Identify which cell holds the provided text, then report its (x, y) central coordinate. 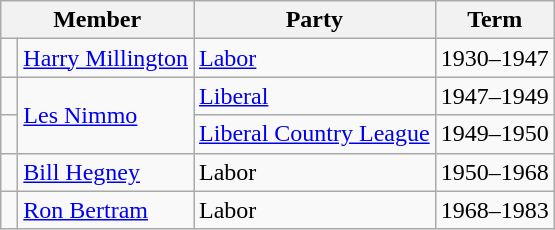
Bill Hegney (106, 172)
Les Nimmo (106, 115)
Member (98, 20)
1968–1983 (494, 210)
Liberal Country League (315, 134)
Ron Bertram (106, 210)
1930–1947 (494, 58)
Term (494, 20)
Harry Millington (106, 58)
Liberal (315, 96)
Party (315, 20)
1947–1949 (494, 96)
1949–1950 (494, 134)
1950–1968 (494, 172)
